Provide the (X, Y) coordinate of the cell's center where the given text is located.  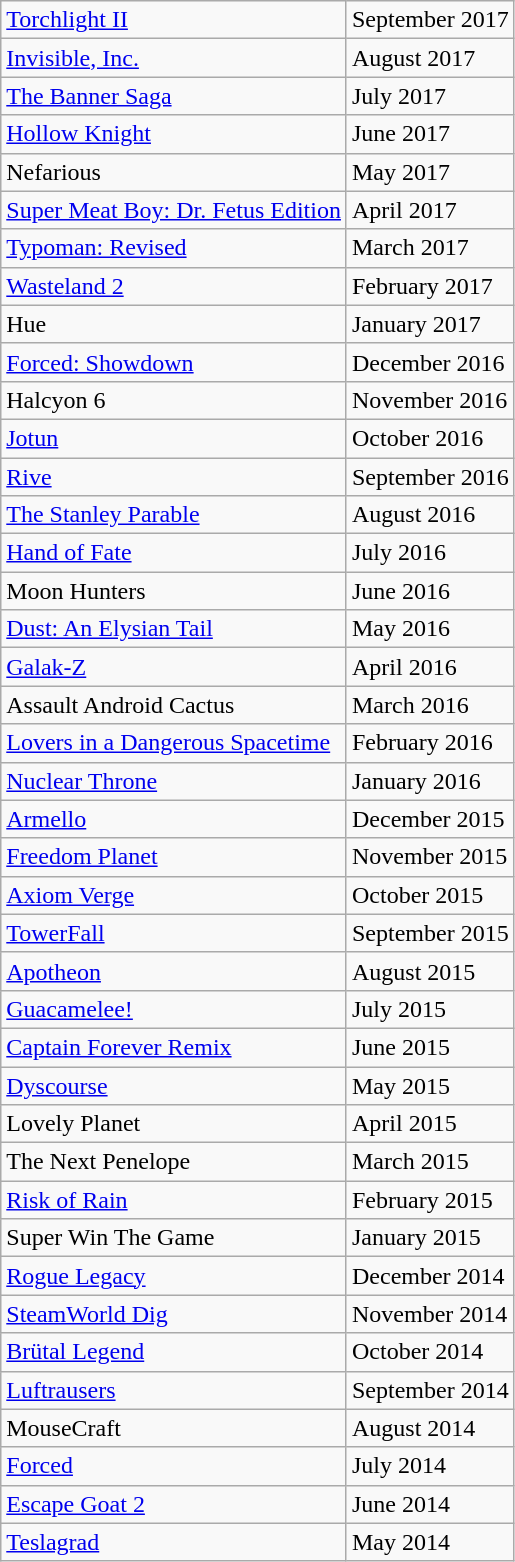
Nefarious (174, 172)
February 2015 (430, 1200)
December 2014 (430, 1276)
Halcyon 6 (174, 400)
The Next Penelope (174, 1162)
September 2014 (430, 1390)
July 2015 (430, 1009)
Dust: An Elysian Tail (174, 629)
Apotheon (174, 971)
May 2017 (430, 172)
Lovers in a Dangerous Spacetime (174, 743)
August 2016 (430, 515)
SteamWorld Dig (174, 1314)
Galak-Z (174, 667)
Teslagrad (174, 1542)
August 2014 (430, 1428)
October 2015 (430, 895)
April 2016 (430, 667)
Rive (174, 477)
June 2017 (430, 134)
January 2016 (430, 781)
The Banner Saga (174, 96)
May 2015 (430, 1085)
Guacamelee! (174, 1009)
Captain Forever Remix (174, 1047)
September 2015 (430, 933)
July 2014 (430, 1466)
August 2017 (430, 58)
Brütal Legend (174, 1352)
The Stanley Parable (174, 515)
Forced: Showdown (174, 362)
April 2017 (430, 210)
June 2016 (430, 591)
Lovely Planet (174, 1124)
August 2015 (430, 971)
Nuclear Throne (174, 781)
Hue (174, 324)
Jotun (174, 438)
May 2014 (430, 1542)
Forced (174, 1466)
February 2017 (430, 286)
November 2014 (430, 1314)
November 2016 (430, 400)
December 2016 (430, 362)
September 2016 (430, 477)
June 2015 (430, 1047)
April 2015 (430, 1124)
Freedom Planet (174, 857)
Wasteland 2 (174, 286)
Assault Android Cactus (174, 705)
Invisible, Inc. (174, 58)
MouseCraft (174, 1428)
January 2015 (430, 1238)
Hand of Fate (174, 553)
September 2017 (430, 20)
Moon Hunters (174, 591)
Super Win The Game (174, 1238)
Armello (174, 819)
July 2017 (430, 96)
Luftrausers (174, 1390)
January 2017 (430, 324)
Axiom Verge (174, 895)
March 2016 (430, 705)
Rogue Legacy (174, 1276)
November 2015 (430, 857)
July 2016 (430, 553)
Escape Goat 2 (174, 1504)
October 2014 (430, 1352)
TowerFall (174, 933)
October 2016 (430, 438)
Risk of Rain (174, 1200)
Torchlight II (174, 20)
March 2015 (430, 1162)
June 2014 (430, 1504)
May 2016 (430, 629)
February 2016 (430, 743)
December 2015 (430, 819)
Dyscourse (174, 1085)
Hollow Knight (174, 134)
Typoman: Revised (174, 248)
Super Meat Boy: Dr. Fetus Edition (174, 210)
March 2017 (430, 248)
